Find where the given text appears and provide that cell's center as (x, y) coordinate. 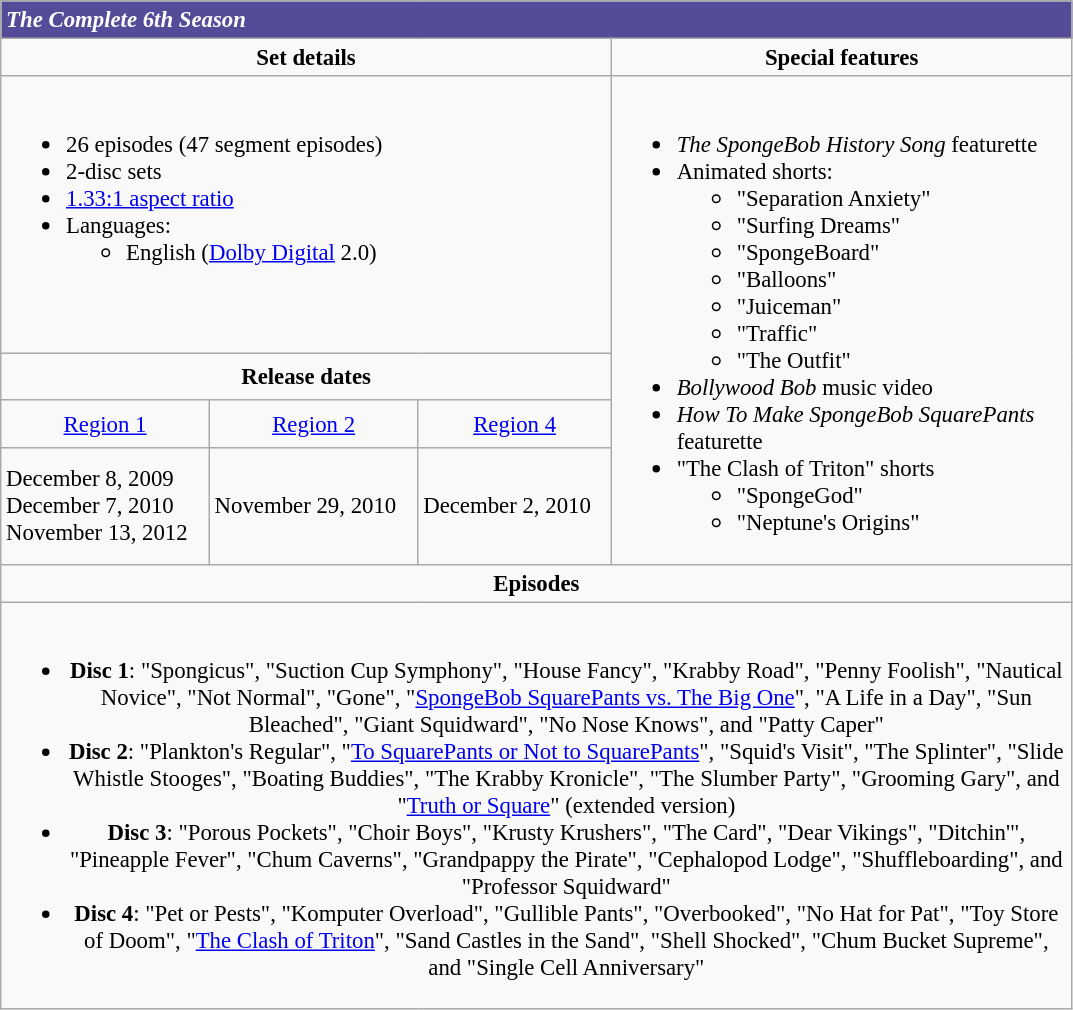
26 episodes (47 segment episodes)2-disc sets1.33:1 aspect ratioLanguages:English (Dolby Digital 2.0) (306, 214)
Episodes (536, 583)
Region 4 (514, 424)
Region 1 (106, 424)
December 8, 2009December 7, 2010November 13, 2012 (106, 506)
The Complete 6th Season (536, 20)
December 2, 2010 (514, 506)
Set details (306, 58)
Release dates (306, 377)
Region 2 (314, 424)
November 29, 2010 (314, 506)
Special features (842, 58)
